Capture the cell that displays the provided text and extract its (X, Y) central coordinate. 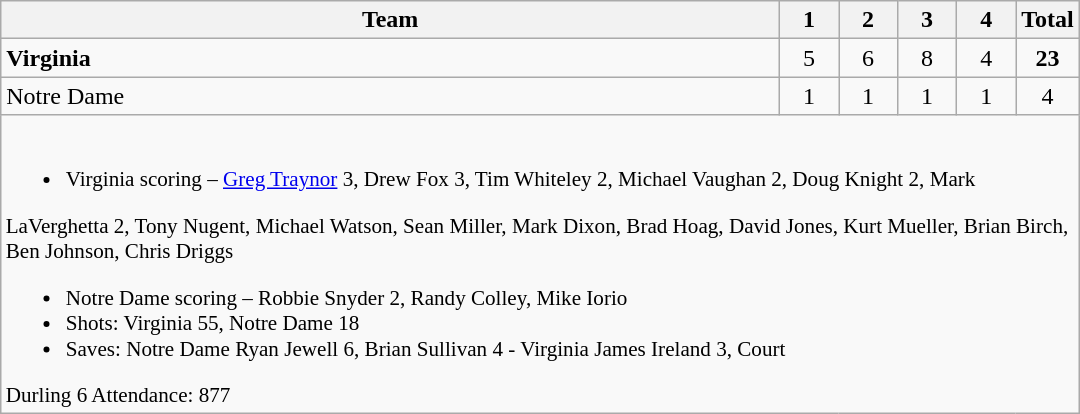
Notre Dame (390, 96)
Total (1048, 20)
Virginia (390, 58)
6 (868, 58)
8 (928, 58)
Team (390, 20)
23 (1048, 58)
5 (808, 58)
2 (868, 20)
3 (928, 20)
